Determine the [X, Y] coordinate at the center of the cell enclosing the given text.  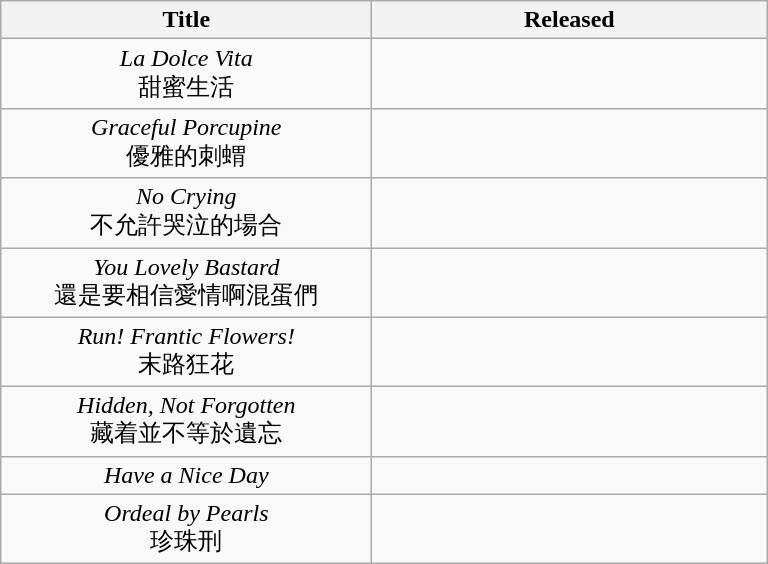
Have a Nice Day [186, 475]
Run! Frantic Flowers!末路狂花 [186, 352]
You Lovely Bastard還是要相信愛情啊混蛋們 [186, 283]
Graceful Porcupine優雅的刺蝟 [186, 143]
Hidden, Not Forgotten藏着並不等於遺忘 [186, 422]
No Crying不允許哭泣的場合 [186, 213]
La Dolce Vita甜蜜生活 [186, 74]
Ordeal by Pearls珍珠刑 [186, 529]
Title [186, 20]
Released [570, 20]
